Find where the given text appears and provide that cell's center as [x, y] coordinate. 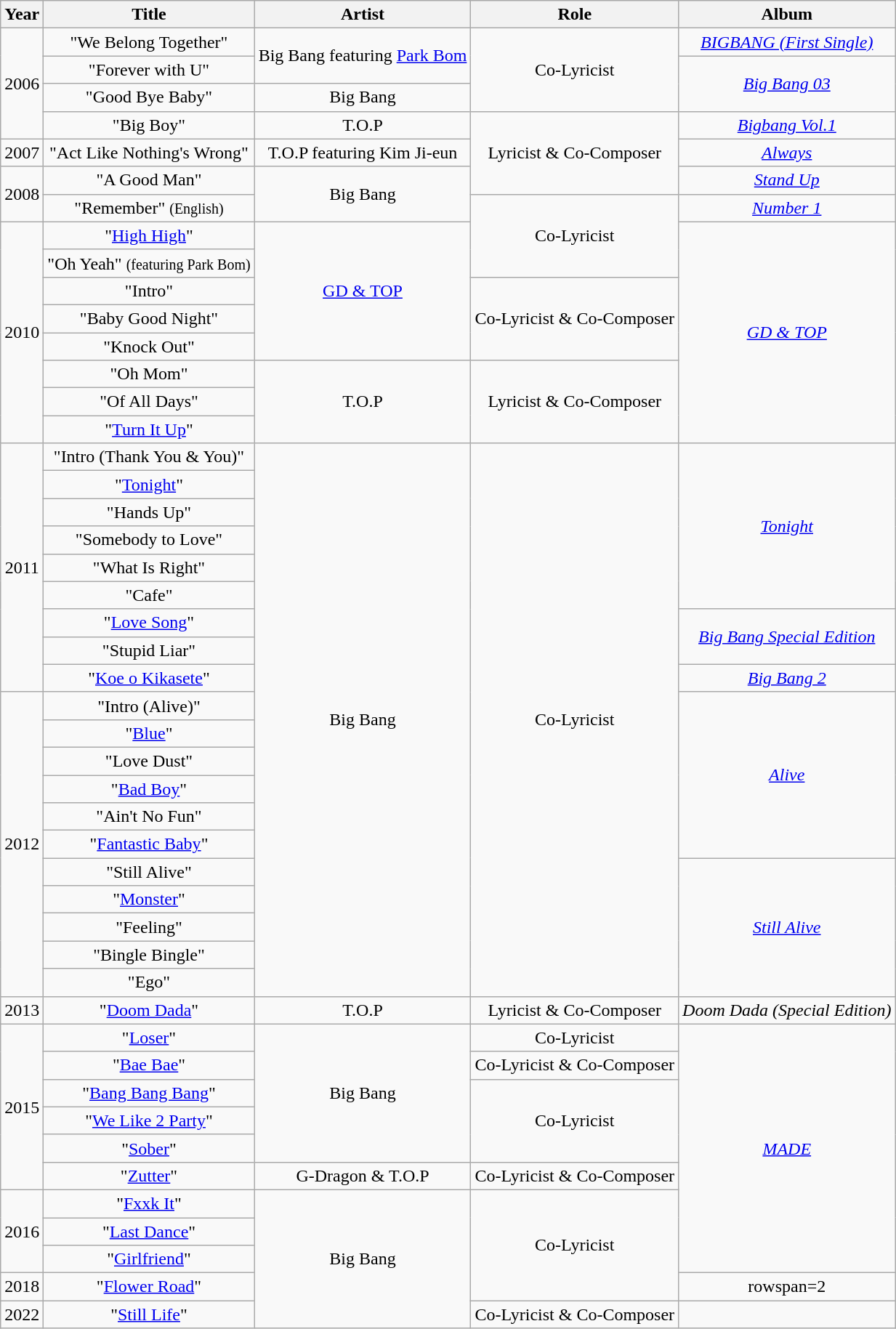
"What Is Right" [149, 567]
Album [787, 15]
"Doom Dada" [149, 1010]
Bigbang Vol.1 [787, 125]
rowspan=2 [787, 1287]
2013 [22, 1010]
"Turn It Up" [149, 429]
"Intro (Alive)" [149, 706]
"Big Boy" [149, 125]
Tonight [787, 526]
"Of All Days" [149, 402]
"Good Bye Baby" [149, 97]
Doom Dada (Special Edition) [787, 1010]
"Koe o Kikasete" [149, 678]
2015 [22, 1107]
Big Bang 2 [787, 678]
Big Bang Special Edition [787, 637]
Still Alive [787, 927]
"Blue" [149, 733]
2007 [22, 153]
"Remember" (English) [149, 208]
Artist [363, 15]
"Baby Good Night" [149, 318]
"Zutter" [149, 1176]
"Love Song" [149, 623]
"Love Dust" [149, 761]
2006 [22, 84]
Always [787, 153]
MADE [787, 1148]
BIGBANG (First Single) [787, 42]
G-Dragon & T.O.P [363, 1176]
"Sober" [149, 1148]
"Bae Bae" [149, 1065]
"Monster" [149, 900]
2018 [22, 1287]
"Last Dance" [149, 1232]
"Still Life" [149, 1314]
"Knock Out" [149, 347]
Big Bang 03 [787, 84]
Year [22, 15]
"Still Alive" [149, 872]
Number 1 [787, 208]
"Bad Boy" [149, 788]
"Loser" [149, 1038]
"Stupid Liar" [149, 650]
"Forever with U" [149, 70]
"A Good Man" [149, 180]
2010 [22, 332]
2022 [22, 1314]
"Oh Yeah" (featuring Park Bom) [149, 263]
"Ain't No Fun" [149, 817]
Alive [787, 775]
"Girlfriend" [149, 1259]
"Hands Up" [149, 512]
"Intro (Thank You & You)" [149, 457]
"Cafe" [149, 595]
Title [149, 15]
Stand Up [787, 180]
2016 [22, 1231]
"We Belong Together" [149, 42]
T.O.P featuring Kim Ji-eun [363, 153]
"Somebody to Love" [149, 540]
"High High" [149, 235]
"Bang Bang Bang" [149, 1093]
"Fxxk It" [149, 1203]
"Tonight" [149, 485]
"Flower Road" [149, 1287]
"We Like 2 Party" [149, 1120]
"Feeling" [149, 927]
"Fantastic Baby" [149, 844]
2012 [22, 844]
Big Bang featuring Park Bom [363, 56]
"Oh Mom" [149, 374]
"Ego" [149, 982]
"Bingle Bingle" [149, 955]
2011 [22, 568]
2008 [22, 194]
Role [575, 15]
"Intro" [149, 291]
"Act Like Nothing's Wrong" [149, 153]
